Find where the given text appears and provide that cell's center as (X, Y) coordinate. 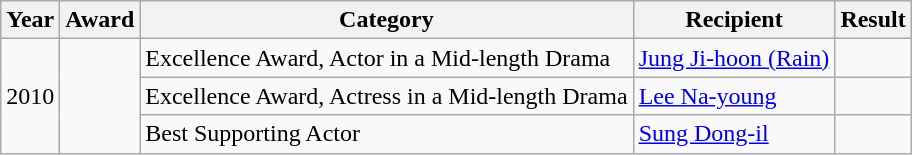
Recipient (734, 20)
Lee Na-young (734, 96)
Excellence Award, Actress in a Mid-length Drama (386, 96)
Category (386, 20)
Award (100, 20)
Sung Dong-il (734, 134)
2010 (30, 96)
Jung Ji-hoon (Rain) (734, 58)
Year (30, 20)
Best Supporting Actor (386, 134)
Excellence Award, Actor in a Mid-length Drama (386, 58)
Result (873, 20)
